Detect which cell encompasses the target text, then output its (X, Y) center coordinate. 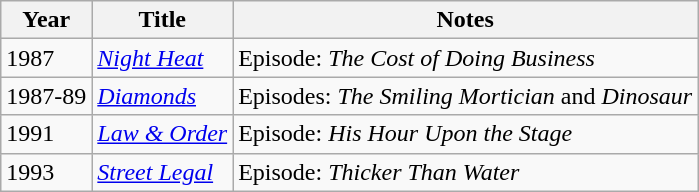
Title (162, 20)
Episode: Thicker Than Water (466, 172)
Night Heat (162, 58)
1991 (46, 134)
Episode: His Hour Upon the Stage (466, 134)
Notes (466, 20)
1987 (46, 58)
Year (46, 20)
Episodes: The Smiling Mortician and Dinosaur (466, 96)
Street Legal (162, 172)
1993 (46, 172)
Episode: The Cost of Doing Business (466, 58)
1987-89 (46, 96)
Diamonds (162, 96)
Law & Order (162, 134)
